Provide the (x, y) coordinate of the cell's center where the given text is located.  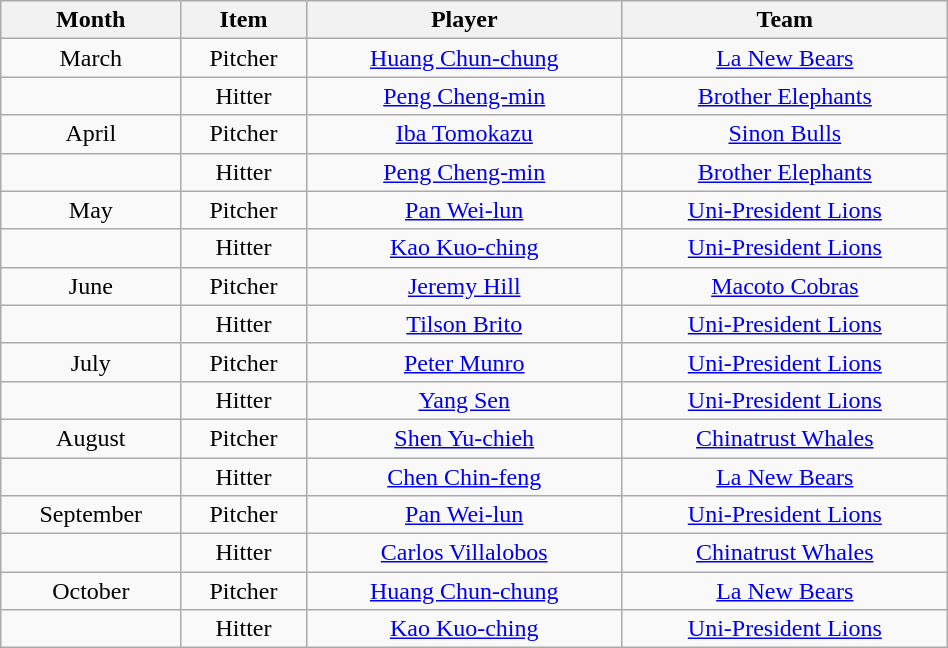
Tilson Brito (464, 324)
May (91, 210)
October (91, 591)
August (91, 438)
September (91, 515)
July (91, 362)
April (91, 134)
Sinon Bulls (784, 134)
Iba Tomokazu (464, 134)
Jeremy Hill (464, 286)
June (91, 286)
Month (91, 20)
Peter Munro (464, 362)
Item (244, 20)
March (91, 58)
Macoto Cobras (784, 286)
Team (784, 20)
Player (464, 20)
Shen Yu-chieh (464, 438)
Chen Chin-feng (464, 477)
Yang Sen (464, 400)
Carlos Villalobos (464, 553)
